Search for the cell housing the specified text and yield its (X, Y) center coordinate. 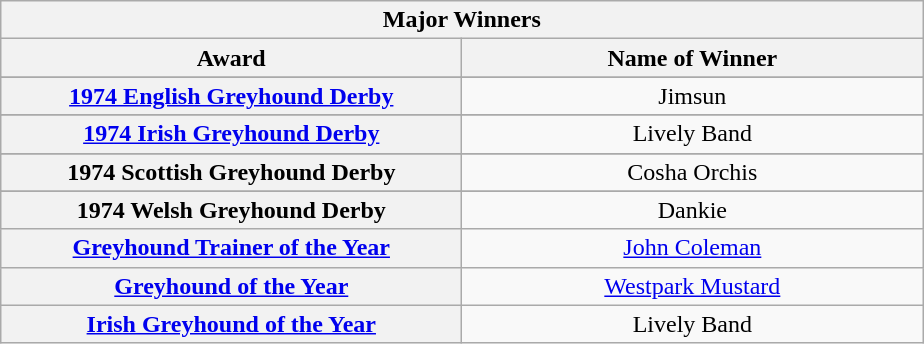
1974 English Greyhound Derby (232, 96)
Award (232, 58)
Major Winners (462, 20)
1974 Welsh Greyhound Derby (232, 210)
Greyhound of the Year (232, 286)
John Coleman (692, 248)
Jimsun (692, 96)
1974 Irish Greyhound Derby (232, 134)
1974 Scottish Greyhound Derby (232, 172)
Greyhound Trainer of the Year (232, 248)
Name of Winner (692, 58)
Dankie (692, 210)
Westpark Mustard (692, 286)
Irish Greyhound of the Year (232, 324)
Cosha Orchis (692, 172)
